From the cell containing the given text, extract its center point as (X, Y) coordinate. 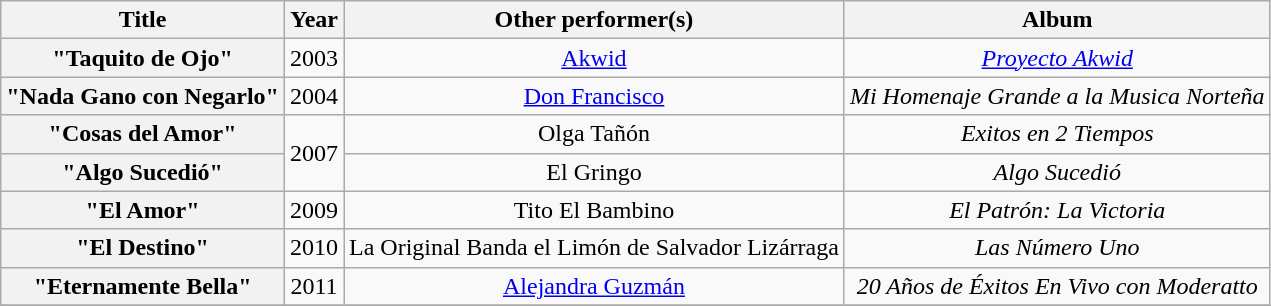
20 Años de Éxitos En Vivo con Moderatto (1057, 286)
Don Francisco (594, 96)
Alejandra Guzmán (594, 286)
Proyecto Akwid (1057, 58)
Las Número Uno (1057, 248)
Album (1057, 20)
"Eternamente Bella" (143, 286)
"Cosas del Amor" (143, 134)
"El Destino" (143, 248)
Title (143, 20)
2009 (314, 210)
2007 (314, 153)
Olga Tañón (594, 134)
2010 (314, 248)
2004 (314, 96)
Tito El Bambino (594, 210)
Algo Sucedió (1057, 172)
"Taquito de Ojo" (143, 58)
2003 (314, 58)
Akwid (594, 58)
Exitos en 2 Tiempos (1057, 134)
El Gringo (594, 172)
Mi Homenaje Grande a la Musica Norteña (1057, 96)
Year (314, 20)
El Patrón: La Victoria (1057, 210)
"Algo Sucedió" (143, 172)
La Original Banda el Limón de Salvador Lizárraga (594, 248)
Other performer(s) (594, 20)
"El Amor" (143, 210)
2011 (314, 286)
"Nada Gano con Negarlo" (143, 96)
